Locate the cell with the specified text and output its (X, Y) center coordinate. 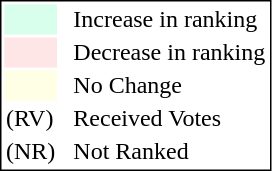
Not Ranked (170, 151)
(RV) (30, 119)
Increase in ranking (170, 19)
Received Votes (170, 119)
No Change (170, 85)
(NR) (30, 151)
Decrease in ranking (170, 53)
